Pinpoint the cell where the given text exists, returning its [X, Y] midpoint coordinate. 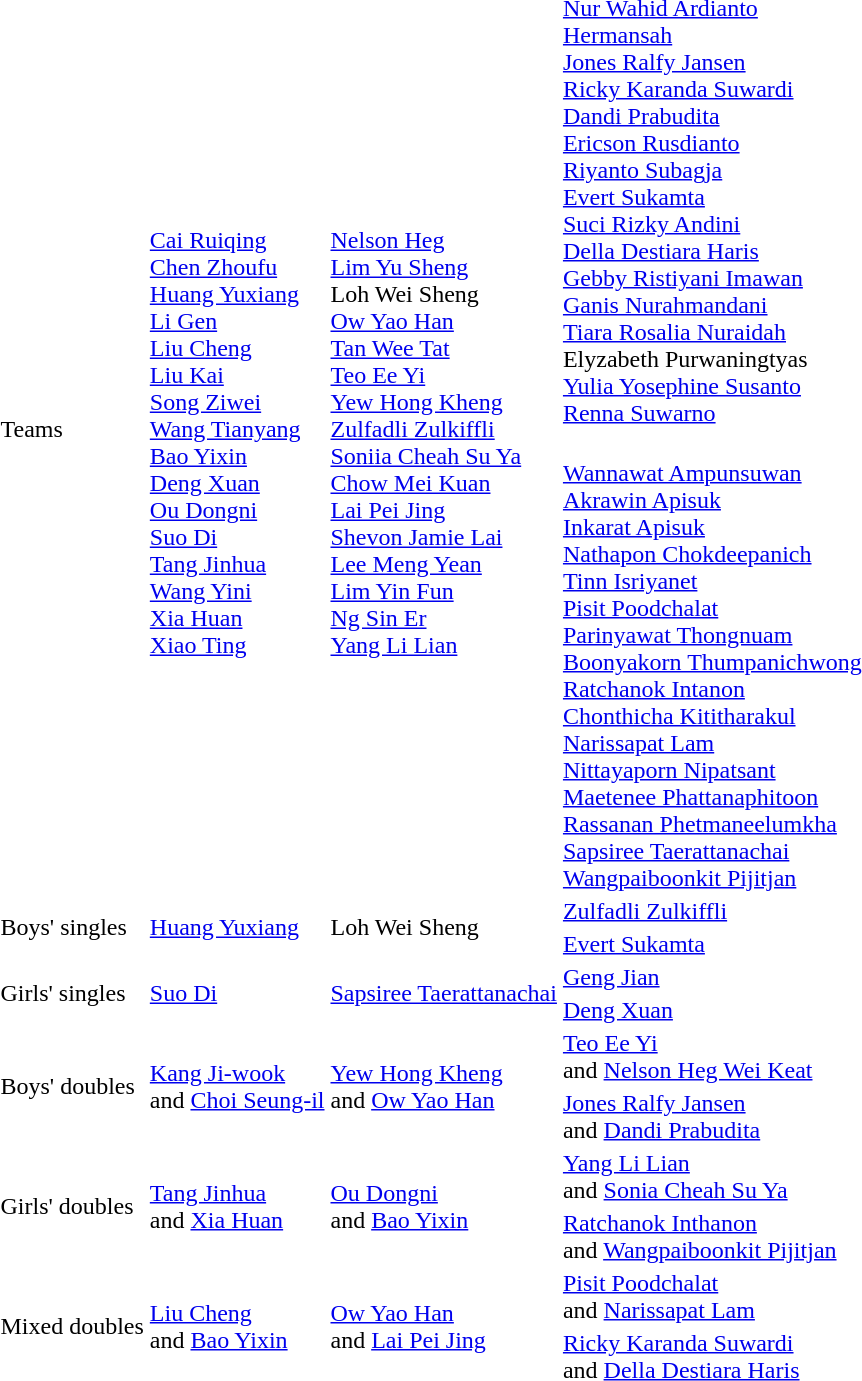
Loh Wei Sheng [444, 928]
Kang Ji-wookand Choi Seung-il [237, 1086]
Huang Yuxiang [237, 928]
Sapsiree Taerattanachai [444, 994]
Tang Jinhuaand Xia Huan [237, 1206]
Suo Di [237, 994]
Yew Hong Khengand Ow Yao Han [444, 1086]
Ou Dongniand Bao Yixin [444, 1206]
